Identify which cell holds the provided text, then report its [X, Y] central coordinate. 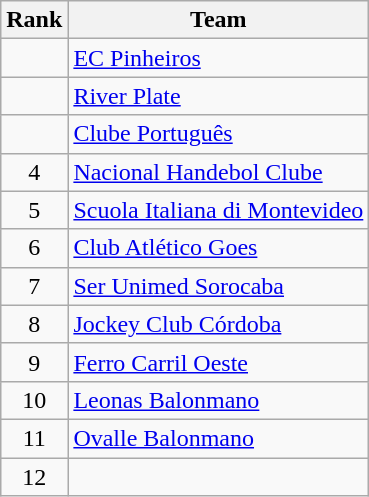
Nacional Handebol Clube [218, 172]
7 [34, 286]
6 [34, 248]
11 [34, 438]
9 [34, 362]
EC Pinheiros [218, 58]
Scuola Italiana di Montevideo [218, 210]
10 [34, 400]
Jockey Club Córdoba [218, 324]
Club Atlético Goes [218, 248]
Ovalle Balonmano [218, 438]
5 [34, 210]
Rank [34, 20]
Ser Unimed Sorocaba [218, 286]
4 [34, 172]
Ferro Carril Oeste [218, 362]
Clube Português [218, 134]
12 [34, 477]
Leonas Balonmano [218, 400]
Team [218, 20]
River Plate [218, 96]
8 [34, 324]
